Detect which cell encompasses the target text, then output its (X, Y) center coordinate. 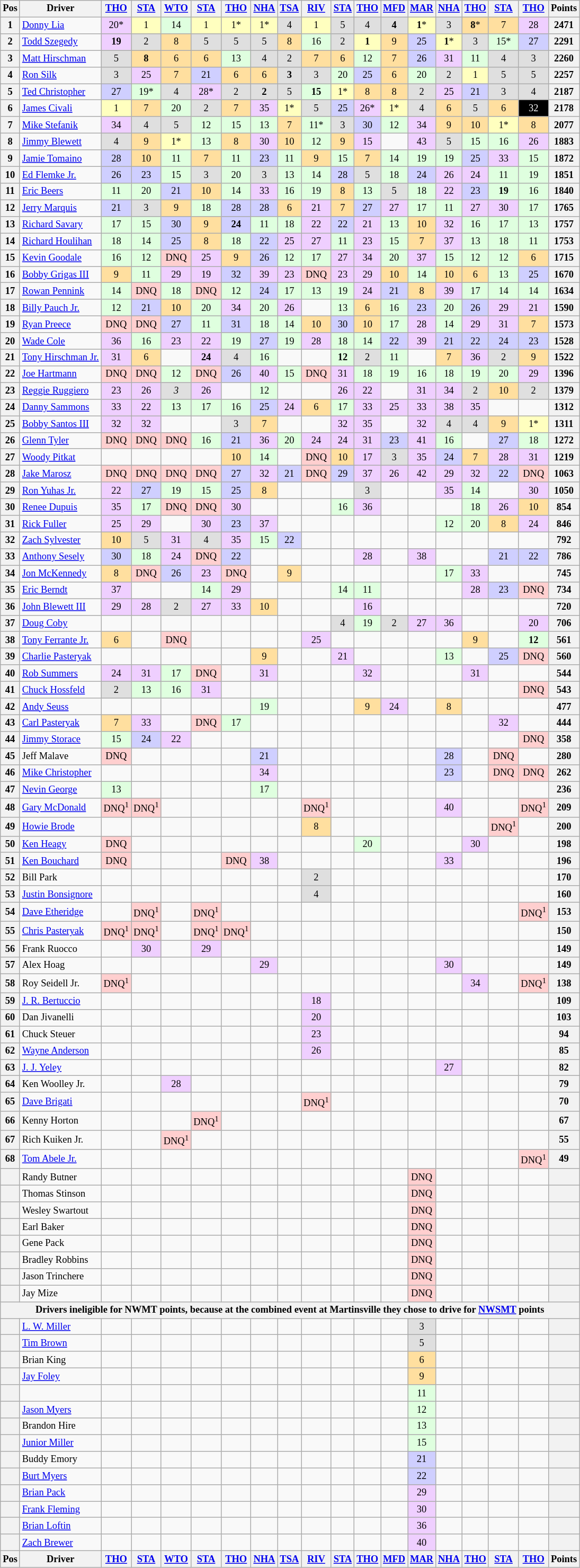
79 (564, 1084)
85 (564, 1051)
Ken Woolley Jr. (60, 1084)
Thomas Stinson (60, 1194)
James Civali (60, 108)
11* (317, 125)
53 (11, 894)
Joe Hartmann (60, 374)
60 (11, 1018)
Gene Pack (60, 1244)
2257 (564, 75)
50 (11, 844)
Brandon Hire (60, 1426)
1396 (564, 374)
Andy Seuss (60, 707)
Eric Beers (60, 192)
1312 (564, 408)
734 (564, 590)
57 (11, 965)
51 (11, 861)
1528 (564, 341)
745 (564, 573)
44 (11, 740)
Danny Sammons (60, 408)
Rich Kuiken Jr. (60, 1141)
Charlie Pasteryak (60, 657)
262 (564, 773)
Buddy Emory (60, 1460)
Reggie Ruggiero (60, 391)
Bobby Grigas III (60, 274)
1883 (564, 142)
Glenn Tyler (60, 441)
444 (564, 724)
Anthony Sesely (60, 557)
47 (11, 789)
Nevin George (60, 789)
1522 (564, 358)
Wayne Anderson (60, 1051)
19* (146, 92)
1379 (564, 391)
Wesley Swartout (60, 1210)
1219 (564, 458)
56 (11, 949)
Gary McDonald (60, 807)
1757 (564, 225)
Jon McKennedy (60, 573)
2471 (564, 25)
82 (564, 1068)
Ted Christopher (60, 92)
61 (11, 1034)
Randy Butner (60, 1177)
52 (11, 877)
560 (564, 657)
26* (368, 108)
Jay Mize (60, 1294)
Ron Silk (60, 75)
846 (564, 523)
2077 (564, 125)
Mike Christopher (60, 773)
62 (11, 1051)
543 (564, 690)
Ken Heagy (60, 844)
720 (564, 607)
1851 (564, 175)
Howie Brode (60, 826)
Chris Pasteryak (60, 931)
Todd Szegedy (60, 42)
706 (564, 623)
Jamie Tomaino (60, 158)
Richard Houlihan (60, 242)
1311 (564, 424)
Tom Abele Jr. (60, 1160)
Brian Loftin (60, 1526)
Eric Berndt (60, 590)
1573 (564, 324)
280 (564, 756)
1753 (564, 242)
198 (564, 844)
Alex Hoag (60, 965)
2187 (564, 92)
Jason Trinchere (60, 1277)
15* (503, 42)
Ken Bouchard (60, 861)
209 (564, 807)
150 (564, 931)
70 (564, 1102)
Drivers ineligible for NWMT points, because at the combined event at Martinsville they chose to drive for NWSMT points (290, 1311)
196 (564, 861)
Chuck Hossfeld (60, 690)
63 (11, 1068)
Tony Ferrante Jr. (60, 640)
Jimmy Blewett (60, 142)
58 (11, 983)
1634 (564, 291)
170 (564, 877)
Ron Yuhas Jr. (60, 491)
138 (564, 983)
Jimmy Storace (60, 740)
20* (117, 25)
Bobby Santos III (60, 424)
John Blewett III (60, 607)
Zach Brewer (60, 1543)
Frank Ruocco (60, 949)
J. J. Yeley (60, 1068)
59 (11, 1001)
J. R. Bertuccio (60, 1001)
Bill Park (60, 877)
66 (11, 1121)
65 (11, 1102)
Bradley Robbins (60, 1260)
Jay Foley (60, 1376)
Rowan Pennink (60, 291)
Jason Myers (60, 1410)
103 (564, 1018)
54 (11, 912)
Brian Pack (60, 1493)
1715 (564, 257)
Dave Brigati (60, 1102)
1765 (564, 208)
544 (564, 673)
Richard Savary (60, 225)
109 (564, 1001)
64 (11, 1084)
Junior Miller (60, 1443)
Jeff Malave (60, 756)
Kevin Goodale (60, 257)
Tim Brown (60, 1343)
153 (564, 912)
1272 (564, 441)
46 (11, 773)
792 (564, 540)
Rob Summers (60, 673)
561 (564, 640)
854 (564, 507)
Brian King (60, 1360)
Ryan Preece (60, 324)
Jerry Marquis (60, 208)
Donny Lia (60, 25)
1590 (564, 308)
Billy Pauch Jr. (60, 308)
2291 (564, 42)
160 (564, 894)
358 (564, 740)
L. W. Miller (60, 1326)
1840 (564, 192)
Earl Baker (60, 1227)
Chuck Steuer (60, 1034)
Roy Seidell Jr. (60, 983)
Kenny Horton (60, 1121)
1050 (564, 491)
Burt Myers (60, 1476)
Ed Flemke Jr. (60, 175)
1063 (564, 474)
Frank Fleming (60, 1510)
Tony Hirschman Jr. (60, 358)
Woody Pitkat (60, 458)
2260 (564, 58)
94 (564, 1034)
45 (11, 756)
200 (564, 826)
Doug Coby (60, 623)
1670 (564, 274)
Wade Cole (60, 341)
Justin Bonsignore (60, 894)
786 (564, 557)
Matt Hirschman (60, 58)
2178 (564, 108)
Jake Marosz (60, 474)
1872 (564, 158)
Dan Jivanelli (60, 1018)
48 (11, 807)
Rick Fuller (60, 523)
8* (475, 25)
236 (564, 789)
68 (11, 1160)
Carl Pasteryak (60, 724)
28* (207, 92)
Renee Dupuis (60, 507)
Mike Stefanik (60, 125)
Dave Etheridge (60, 912)
477 (564, 707)
Zach Sylvester (60, 540)
